Provide the [x, y] coordinate of the cell's center where the given text is located.  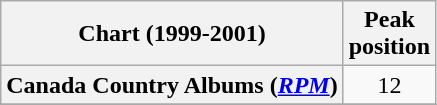
Peakposition [389, 34]
Chart (1999-2001) [172, 34]
Canada Country Albums (RPM) [172, 85]
12 [389, 85]
